Pinpoint the cell where the given text exists, returning its (x, y) midpoint coordinate. 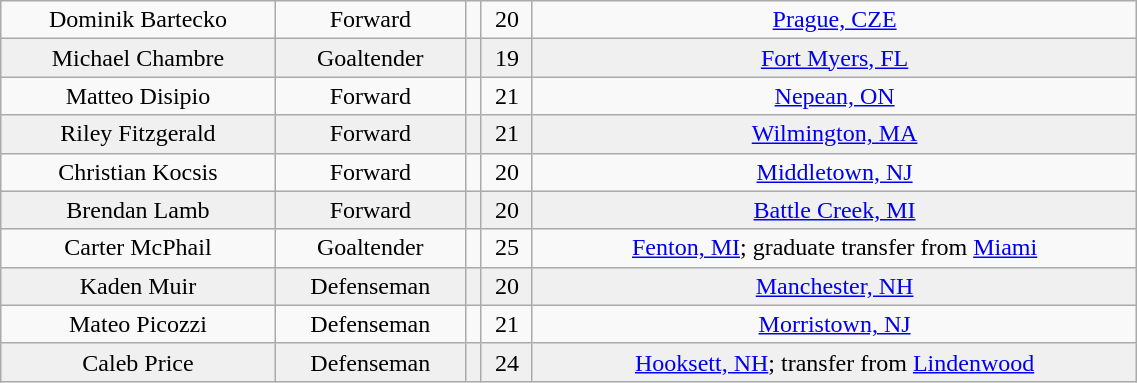
Christian Kocsis (138, 172)
Morristown, NJ (834, 324)
24 (506, 362)
Nepean, ON (834, 96)
Mateo Picozzi (138, 324)
Matteo Disipio (138, 96)
Fenton, MI; graduate transfer from Miami (834, 248)
Dominik Bartecko (138, 20)
Carter McPhail (138, 248)
Hooksett, NH; transfer from Lindenwood (834, 362)
Manchester, NH (834, 286)
Fort Myers, FL (834, 58)
Caleb Price (138, 362)
25 (506, 248)
Middletown, NJ (834, 172)
19 (506, 58)
Wilmington, MA (834, 134)
Kaden Muir (138, 286)
Battle Creek, MI (834, 210)
Riley Fitzgerald (138, 134)
Michael Chambre (138, 58)
Prague, CZE (834, 20)
Brendan Lamb (138, 210)
